Provide the [X, Y] coordinate of the cell's center where the given text is located.  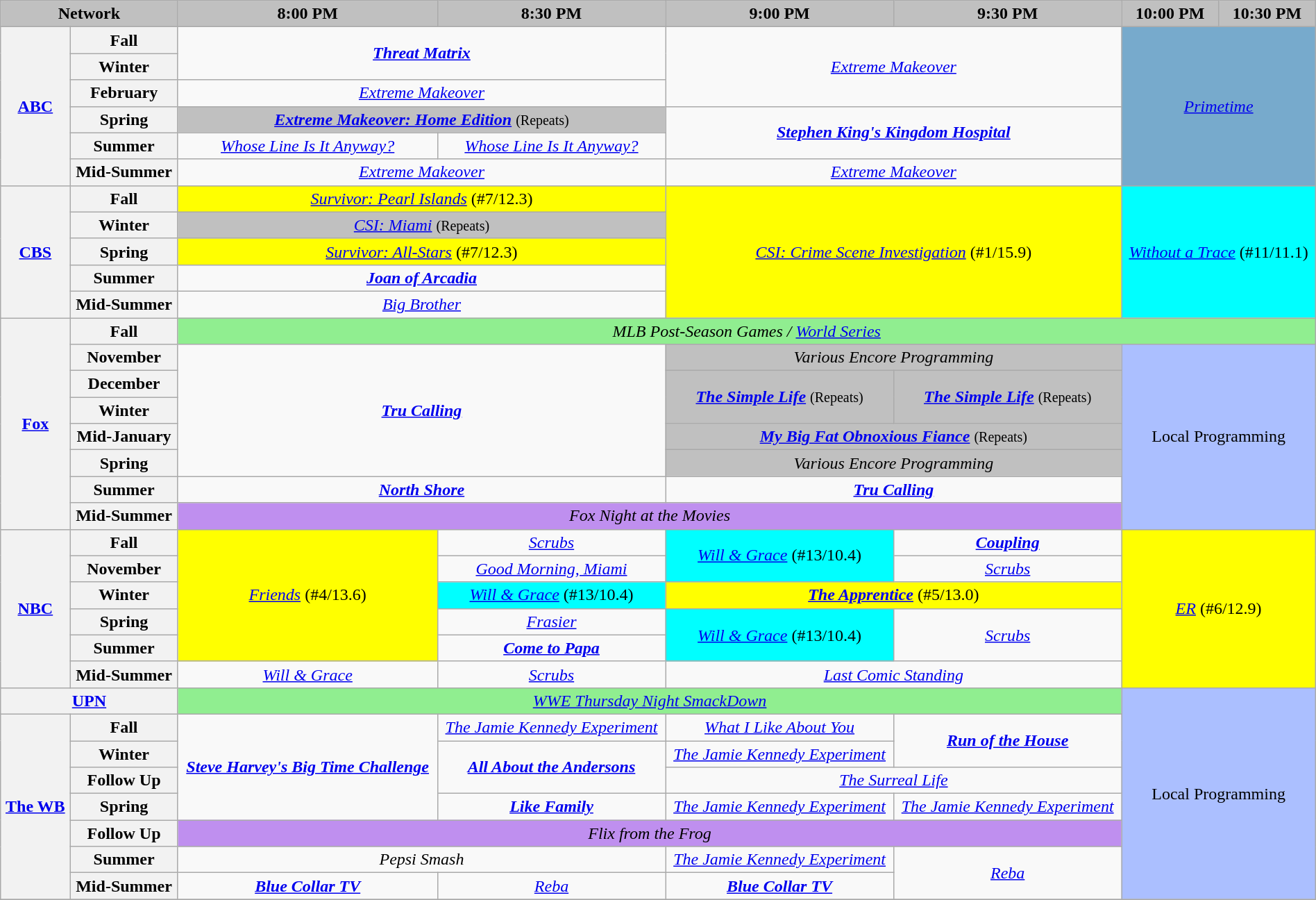
9:30 PM [1008, 14]
Last Comic Standing [894, 674]
Coupling [1008, 542]
Frasier [551, 622]
CSI: Miami (Repeats) [422, 225]
Fox Night at the Movies [650, 516]
10:00 PM [1170, 14]
What I Like About You [780, 727]
Without a Trace (#11/11.1) [1219, 251]
Network [89, 14]
Like Family [551, 807]
8:30 PM [551, 14]
All About the Andersons [551, 767]
Primetime [1219, 106]
Threat Matrix [422, 53]
Survivor: All-Stars (#7/12.3) [422, 251]
Friends (#4/13.6) [307, 595]
MLB Post-Season Games / World Series [747, 331]
Big Brother [422, 304]
NBC [35, 608]
8:00 PM [307, 14]
The Surreal Life [894, 781]
CSI: Crime Scene Investigation (#1/15.9) [894, 251]
10:30 PM [1267, 14]
ABC [35, 106]
Fox [35, 424]
December [124, 384]
Joan of Arcadia [422, 278]
UPN [89, 701]
CBS [35, 251]
WWE Thursday Night SmackDown [650, 701]
Flix from the Frog [650, 833]
Good Morning, Miami [551, 569]
Pepsi Smash [422, 860]
Steve Harvey's Big Time Challenge [307, 767]
Run of the House [1008, 740]
February [124, 93]
Will & Grace [307, 674]
Stephen King's Kingdom Hospital [894, 133]
Extreme Makeover: Home Edition (Repeats) [422, 119]
The Apprentice (#5/13.0) [894, 595]
My Big Fat Obnoxious Fiance (Repeats) [894, 437]
North Shore [422, 490]
Survivor: Pearl Islands (#7/12.3) [422, 199]
Come to Papa [551, 648]
The WB [35, 806]
9:00 PM [780, 14]
Mid-January [124, 437]
ER (#6/12.9) [1219, 608]
